Search for the cell housing the specified text and yield its [x, y] center coordinate. 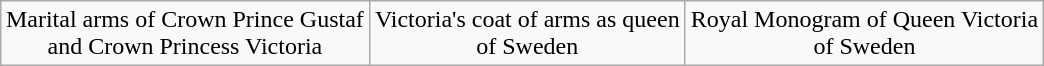
Marital arms of Crown Prince Gustaf and Crown Princess Victoria [184, 34]
Royal Monogram of Queen Victoria of Sweden [864, 34]
Victoria's coat of arms as queen of Sweden [527, 34]
